Locate the cell with the specified text and output its (x, y) center coordinate. 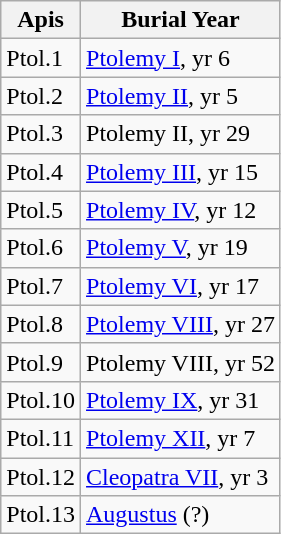
Ptol.5 (41, 210)
Ptolemy IX, yr 31 (181, 400)
Ptol.13 (41, 515)
Ptol.3 (41, 134)
Apis (41, 20)
Ptol.1 (41, 58)
Ptolemy VI, yr 17 (181, 286)
Ptol.4 (41, 172)
Ptol.2 (41, 96)
Ptol.7 (41, 286)
Ptol.9 (41, 362)
Ptolemy III, yr 15 (181, 172)
Ptolemy VIII, yr 52 (181, 362)
Augustus (?) (181, 515)
Cleopatra VII, yr 3 (181, 477)
Ptolemy II, yr 29 (181, 134)
Ptolemy I, yr 6 (181, 58)
Ptolemy II, yr 5 (181, 96)
Ptol.6 (41, 248)
Ptol.11 (41, 438)
Ptol.10 (41, 400)
Ptolemy IV, yr 12 (181, 210)
Ptol.8 (41, 324)
Ptolemy XII, yr 7 (181, 438)
Ptolemy VIII, yr 27 (181, 324)
Ptol.12 (41, 477)
Ptolemy V, yr 19 (181, 248)
Burial Year (181, 20)
